Extract the [X, Y] coordinate from the center of the cell holding the provided text.  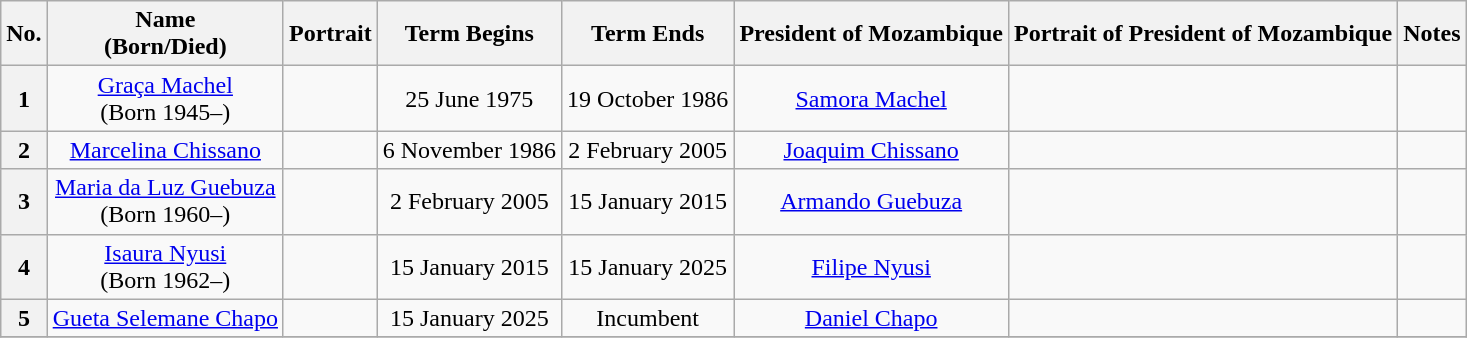
Notes [1432, 34]
Portrait [330, 34]
Name (Born/Died) [165, 34]
Marcelina Chissano [165, 150]
1 [24, 98]
Samora Machel [872, 98]
Armando Guebuza [872, 202]
Term Ends [648, 34]
Joaquim Chissano [872, 150]
Daniel Chapo [872, 318]
President of Mozambique [872, 34]
No. [24, 34]
Maria da Luz Guebuza (Born 1960–) [165, 202]
Filipe Nyusi [872, 266]
2 [24, 150]
Term Begins [469, 34]
3 [24, 202]
6 November 1986 [469, 150]
25 June 1975 [469, 98]
Incumbent [648, 318]
4 [24, 266]
Isaura Nyusi (Born 1962–) [165, 266]
19 October 1986 [648, 98]
5 [24, 318]
Gueta Selemane Chapo [165, 318]
Portrait of President of Mozambique [1202, 34]
Graça Machel (Born 1945–) [165, 98]
